Pinpoint the cell where the given text exists, returning its (x, y) midpoint coordinate. 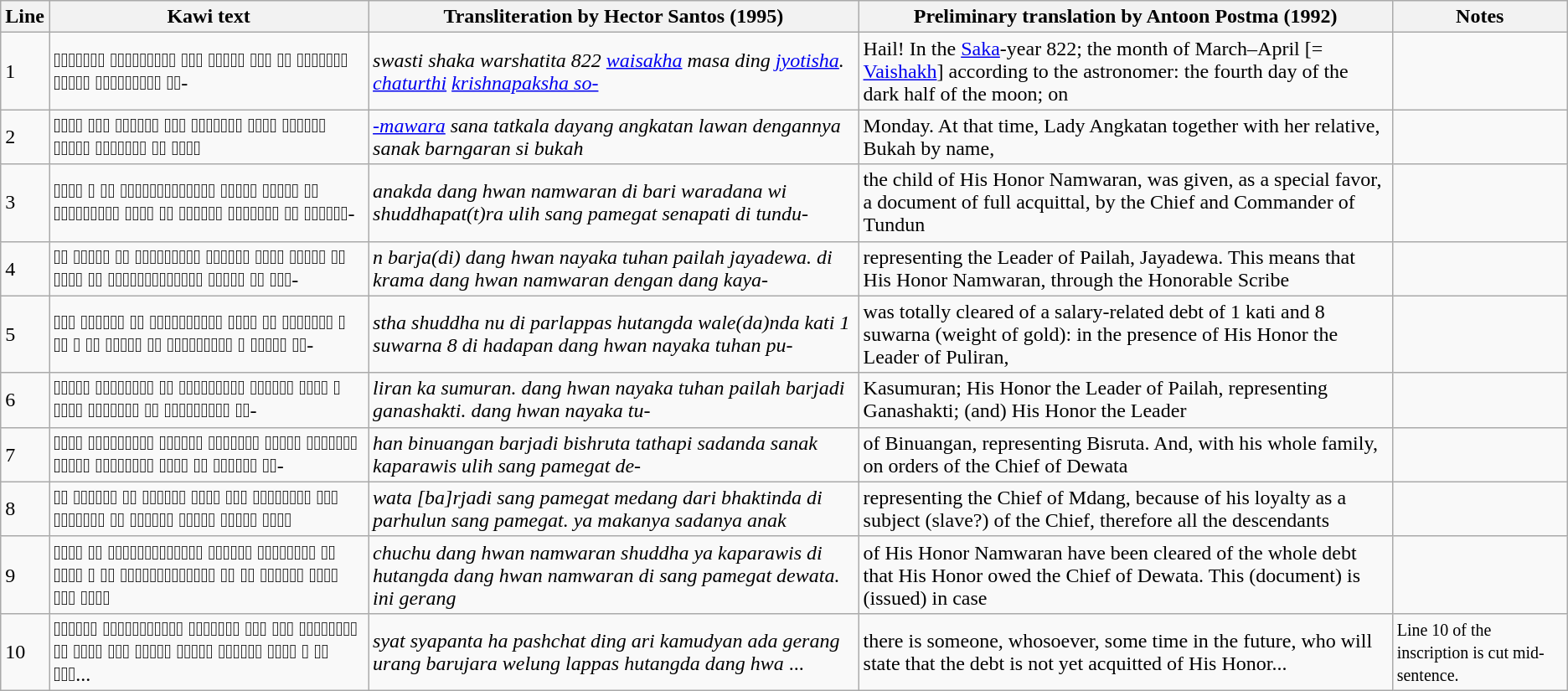
Line 10 of the inscription is cut mid-sentence. (1479, 652)
7 (25, 454)
representing the Leader of Pailah, Jayadewa. This means that His Honor Namwaran, through the Honorable Scribe (1126, 268)
𑼱𑽂𑼢 𑼯𑼸𑼣𑽂𑼤𑼴 𑼥𑼸 𑼣𑼶𑼦𑼂𑼭𑼦𑽂𑼦𑼱𑽁 𑼲𑼸𑼡𑼁 𑼣𑼮 𑼭𑼾𑼥𑽂𑼣𑼒𑼴 𑽑 𑼱𑼸 𑽘 𑼣𑼶 𑼲𑼣𑼦𑼥𑽁 𑼣𑼁 𑼲𑽂𑼮𑼥𑽂𑼥𑼴𑼫𑼒 𑼒 𑼡𑼹𑼲𑼥𑽁 𑼦𑼸- (208, 334)
2 (25, 137)
9 (25, 575)
𑼪𑼮𑼴𑼬 𑼱𑼴𑼪 𑼡𑼡𑽂𑼒𑼴𑼭 𑼣𑼫𑼁 𑼄𑼖𑽂𑼒𑼡𑼥𑽁 𑼭𑼮𑼥𑽁 𑼣𑽂𑼖𑼥𑽁𑼛 𑼱𑼴𑼥𑼒𑽁 𑼨𑼂𑼖𑼴𑼬𑼥𑽁 𑼱𑼶 𑼨𑼸𑼒𑼃 (208, 137)
Kasumuran; His Honor the Leader of Pailah, representing Ganashakti; (and) His Honor the Leader (1126, 400)
n barja(di) dang hwan nayaka tuhan pailah jayadewa. di krama dang hwan namwaran dengan dang kaya- (613, 268)
𑼭𑼶𑼬𑼥𑽁 𑼒𑼱𑼸𑼪𑼸𑼬𑼥𑽁 𑼣𑼁 𑼲𑽂𑼮𑼥𑽂𑼥𑼴𑼫𑼒 𑼡𑼸𑼲𑼴𑼥𑽁 𑼦𑼿𑼭𑼃 𑼨​𑼂𑼙𑼣𑼶 𑼔𑼠𑼯𑼒𑽂𑼡𑼶 𑼣𑼁 𑼲𑽂𑼮𑼥𑽂𑼥𑼴𑼫𑼒 𑼡𑼸- (208, 400)
8 (25, 509)
liran ka sumuran. dang hwan nayaka tuhan pailah barjadi ganashakti. dang hwan nayaka tu- (613, 400)
there is someone, whosoever, some time in the future, who will state that the debt is not yet acquitted of His Honor... (1126, 652)
Transliteration by Hector Santos (1995) (613, 17)
4 (25, 268)
6 (25, 400)
Notes (1479, 17)
stha shuddha nu di parlappas hutangda wale(da)nda kati 1 suwarna 8 di hadapan dang hwan nayaka tuhan pu- (613, 334)
syat syapanta ha pashchat ding ari kamudyan ada gerang urang barujara welung lappas hutangda dang hwa ... (613, 652)
han binuangan barjadi bishruta tathapi sadanda sanak kaparawis ulih sang pamegat de- (613, 454)
Monday. At that time, Lady Angkatan together with her relative, Bukah by name, (1126, 137)
𑼱𑽂𑼫𑼴𑼡𑽁 𑼱𑽂𑼫𑼴𑼦𑼴𑼥𑽂𑼡𑼴𑼲 𑼦𑼯𑽂𑼗𑼴𑼡𑽁 𑼣𑼶𑼁 𑼅𑼬𑼶 𑼒𑼪𑼸𑼣𑽂𑼫𑼥𑽁 𑼅𑼣 𑼔𑽂𑼬𑼁 𑼈𑼬𑼁 𑼮𑼬𑼸𑼙𑼬 𑼮𑽂𑼭𑼸𑼁 𑼒𑼦𑽂𑼦𑼱𑽁 𑼲𑼸𑼡𑼁 𑼣 𑼣𑼁 𑼲𑽂𑼮... (208, 652)
of Binuangan, representing Bisruta. And, with his whole family, on orders of the Chief of Dewata (1126, 454)
𑼲𑼴𑼥𑽁 𑼨𑼶𑼥𑽂𑼮𑼴𑼖𑼥𑽁 𑼨​𑼂𑼙𑼴𑼣𑼶 𑼨𑼶𑼯𑽂𑼬𑼸𑼡 𑼡𑼢𑼴𑼦𑼶 𑼱𑼴𑼣𑼴𑼥𑽂𑼣 𑼱𑼴𑼥𑼒𑽁 𑼒𑼦𑼬𑼴𑼮𑼶𑼱𑽁 𑼈𑼭𑼶𑼃 𑼱𑼁 𑼦𑼪𑽂𑼔𑼡𑽁 𑼣𑼾- (208, 454)
anakda dang hwan namwaran di bari waradana wi shuddhapat(t)ra ulih sang pamegat senapati di tundu- (613, 203)
wata [ba]rjadi sang pamegat medang dari bhaktinda di parhulun sang pamegat. ya makanya sadanya anak (613, 509)
𑼮𑼡 𑼮​𑼂𑼙𑼴𑼣𑼶 𑼱𑼁 𑼦𑼪𑽂𑼔𑼡𑽁 𑼪𑽂𑼞𑼁 𑼣𑼬𑼶 𑼩𑼒𑽂𑼡𑼶𑼥𑽂𑼣 𑼣𑼶𑼦​𑼂𑼲𑼸𑼭𑼸𑼥𑽁 𑼱𑼁 𑼦𑼪𑽂𑼔𑼡𑽁 𑼫𑼪𑼒𑼴𑼛 𑼱𑼴𑼣𑼴𑼛 𑼄𑼥𑼒𑽁 (208, 509)
5 (25, 334)
3 (25, 203)
𑼗𑼸𑼗𑼸 𑼣𑼁 𑼲𑽂𑼮𑼥𑽂𑼥𑼪𑽂𑼮𑽂𑼬𑼥𑽁 𑼯𑼸𑼣𑽂𑼤𑼫 𑼒𑼦𑼬𑼴𑼮𑼶𑼱𑽁 𑼣𑼶 𑼙𑼸𑼡𑼁 𑼣 𑼣𑼁 𑼲𑽂𑼮𑼥𑽂𑼥𑼪𑽂𑼮𑽂𑼬𑼥𑽁 𑼣𑼶 𑼱𑼁 𑼦𑼪𑽂𑼔𑼡𑽁 𑼣𑼾𑼮𑼡 𑼆𑼥𑼶 𑼔𑽂𑼬𑼁 (208, 575)
Preliminary translation by Antoon Postma (1992) (1126, 17)
Hail! In the Saka-year 822; the month of March–April [= Vaishakh] according to the astronomer: the fourth day of the dark half of the moon; on (1126, 71)
the child of His Honor Namwaran, was given, as a special favor, a document of full acquittal, by the Chief and Commander of Tundun (1126, 203)
of His Honor Namwaran have been cleared of the whole debt that His Honor owed the Chief of Dewata. This (document) is (issued) in case (1126, 575)
1 (25, 71)
𑼄𑼥𑼒𑽁 𑼣 𑼣𑼁 𑼲𑽂𑼮𑼥𑽂𑼥𑼪𑽂𑼮𑽂𑼬𑼥𑽁 𑼣𑼶𑼨𑼬𑼶 𑼮𑼬𑼣𑼴𑼥 𑼮𑼶 𑼯𑼸𑼣𑽂𑼤𑼦𑽁𑼂𑼡 𑼈𑼭𑼶𑼃 𑼱𑼁 𑼦𑼪𑽂𑼔𑼡𑽁 𑼱𑼾𑼥𑼴𑼦𑼡𑼶 𑼱𑼶 𑼡𑼸𑼠𑽂𑼣𑼸- (208, 203)
swasti shaka warshatita 822 waisakha masa ding jyotisha. chaturthi krishnapaksha so- (613, 71)
𑼥𑽁 𑼨𑼬𑽂𑼙𑼴 𑼣𑼁 𑼲𑽂𑼮𑼥𑽂𑼥𑼴𑼫𑼒 𑼡𑼸𑼲𑼴𑼥𑽁 𑼦𑼿𑼭𑼃 𑼙𑼫𑼣𑼾𑼮 𑼣𑼶 𑼒𑽂𑼬𑼪 𑼣𑼁 𑼲𑽂𑼮𑼥𑽂𑼥𑼪𑽂𑼮𑽂𑼬𑼥𑽁 𑼣𑽂𑼖𑼥𑽁 𑼣𑼁 𑼒𑼴𑼫- (208, 268)
𑼱𑽂𑼮𑼱𑽂𑼡𑼶 𑼯𑼒𑼮𑼂𑼱𑼴𑼡𑼶𑼡 𑽘𑽒𑽒 𑼮𑼿𑼱𑼴𑼓 𑼪𑼴𑼱 𑼣𑼶 𑼙𑽂𑼫𑽀𑼡𑼶𑼰 𑼗𑼡𑼸𑼂𑼢 𑼒𑼺𑼰𑽂𑼠𑼦𑼒𑽂𑼰 𑼱𑽀- (208, 71)
Line (25, 17)
-mawara sana tatkala dayang angkatan lawan dengannya sanak barngaran si bukah (613, 137)
10 (25, 652)
was totally cleared of a salary-related debt of 1 kati and 8 suwarna (weight of gold): in the presence of His Honor the Leader of Puliran, (1126, 334)
representing the Chief of Mdang, because of his loyalty as a subject (slave?) of the Chief, therefore all the descendants (1126, 509)
chuchu dang hwan namwaran shuddha ya kaparawis di hutangda dang hwan namwaran di sang pamegat dewata. ini gerang (613, 575)
Kawi text (208, 17)
